Search for the cell housing the specified text and yield its (X, Y) center coordinate. 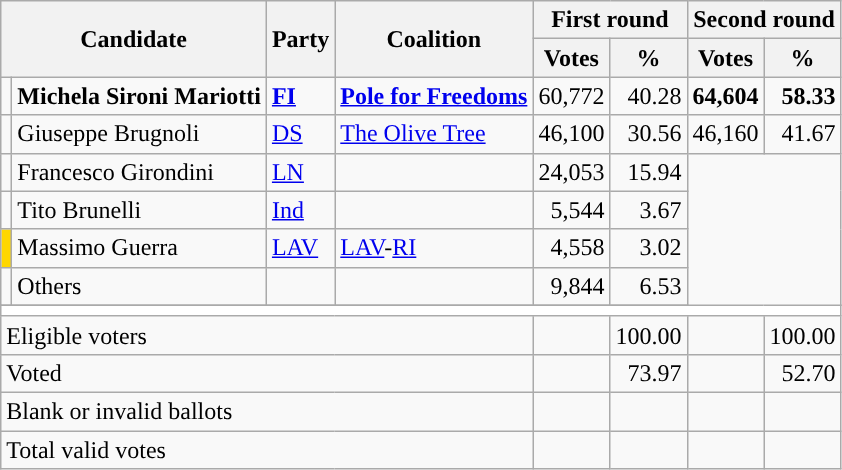
15.94 (648, 172)
Giuseppe Brugnoli (140, 134)
41.67 (802, 134)
46,100 (572, 134)
40.28 (648, 96)
73.97 (648, 373)
First round (610, 20)
64,604 (726, 96)
LN (300, 172)
Second round (764, 20)
DS (300, 134)
Blank or invalid ballots (267, 411)
6.53 (648, 286)
Michela Sironi Mariotti (140, 96)
Massimo Guerra (140, 248)
9,844 (572, 286)
Eligible voters (267, 335)
LAV-RI (434, 248)
52.70 (802, 373)
4,558 (572, 248)
Candidate (134, 39)
The Olive Tree (434, 134)
60,772 (572, 96)
5,544 (572, 210)
FI (300, 96)
30.56 (648, 134)
Others (140, 286)
Coalition (434, 39)
Tito Brunelli (140, 210)
46,160 (726, 134)
Total valid votes (267, 449)
LAV (300, 248)
24,053 (572, 172)
Voted (267, 373)
Party (300, 39)
Ind (300, 210)
3.02 (648, 248)
3.67 (648, 210)
Pole for Freedoms (434, 96)
Francesco Girondini (140, 172)
58.33 (802, 96)
